For the text-containing cell, return its midpoint in [X, Y] coordinate format. 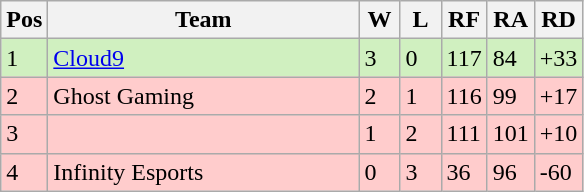
+33 [558, 58]
116 [464, 96]
101 [510, 134]
Pos [24, 20]
Team [204, 20]
RA [510, 20]
RF [464, 20]
+17 [558, 96]
Ghost Gaming [204, 96]
4 [24, 172]
96 [510, 172]
L [420, 20]
Infinity Esports [204, 172]
84 [510, 58]
36 [464, 172]
111 [464, 134]
117 [464, 58]
-60 [558, 172]
99 [510, 96]
Cloud9 [204, 58]
+10 [558, 134]
W [380, 20]
RD [558, 20]
